Locate the cell with the specified text and output its (X, Y) center coordinate. 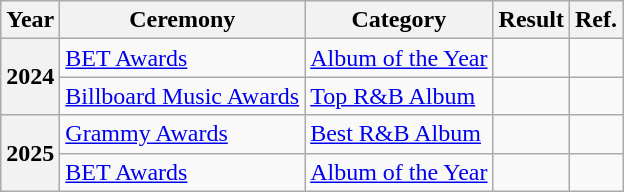
Ceremony (182, 20)
2024 (30, 77)
Year (30, 20)
Top R&B Album (399, 96)
Category (399, 20)
Ref. (596, 20)
2025 (30, 153)
Billboard Music Awards (182, 96)
Result (531, 20)
Grammy Awards (182, 134)
Best R&B Album (399, 134)
